From the cell containing the given text, extract its center point as [x, y] coordinate. 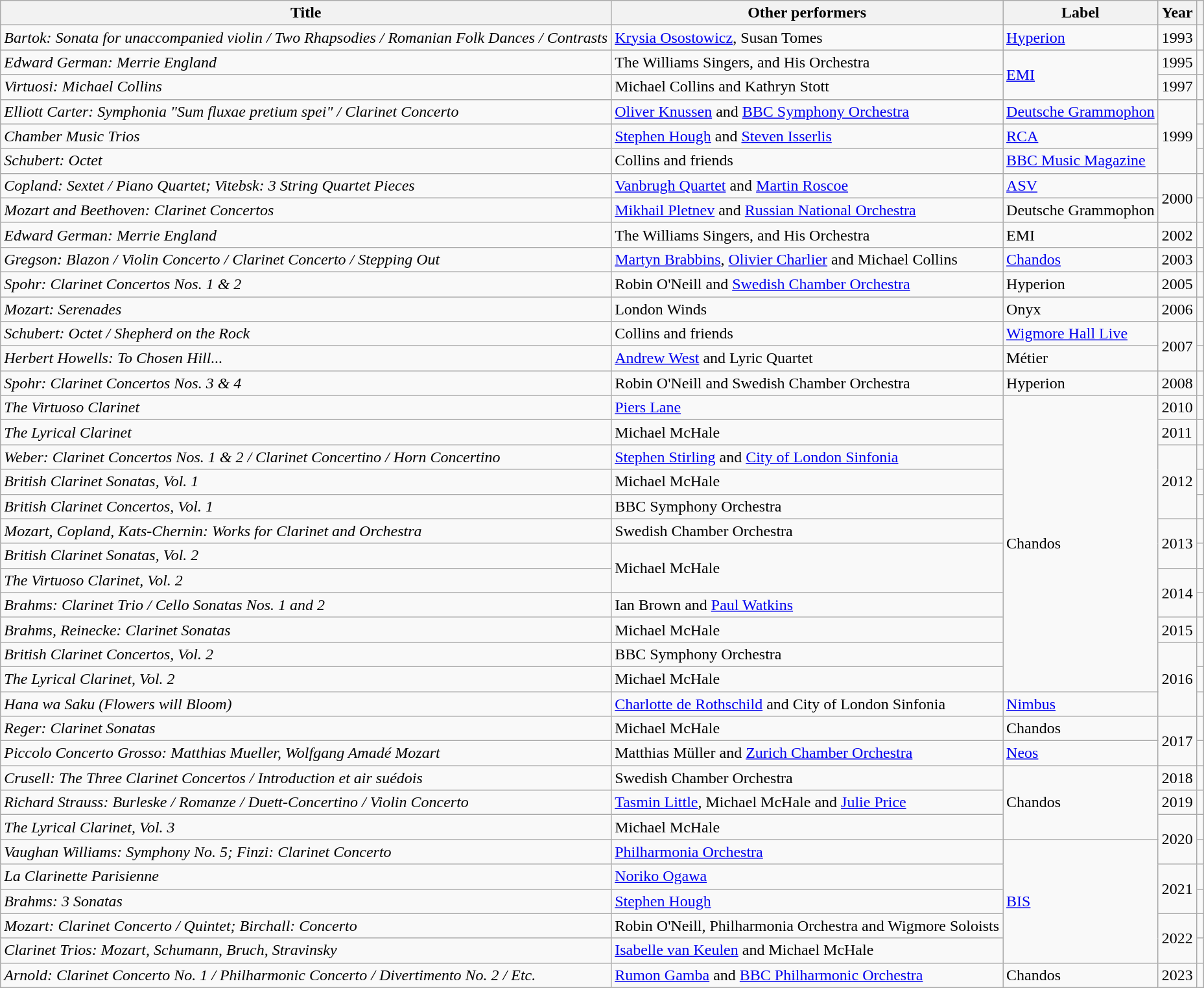
Label [1081, 13]
Philharmonia Orchestra [807, 852]
London Winds [807, 309]
The Lyrical Clarinet [306, 432]
Mozart: Serenades [306, 309]
Stephen Stirling and City of London Sinfonia [807, 457]
Matthias Müller and Zurich Chamber Orchestra [807, 753]
Oliver Knussen and BBC Symphony Orchestra [807, 112]
British Clarinet Concertos, Vol. 2 [306, 654]
ASV [1081, 185]
Vanbrugh Quartet and Martin Roscoe [807, 185]
Noriko Ogawa [807, 876]
Virtuosi: Michael Collins [306, 87]
1993 [1177, 38]
Ian Brown and Paul Watkins [807, 605]
British Clarinet Sonatas, Vol. 1 [306, 482]
Nimbus [1081, 703]
Weber: Clarinet Concertos Nos. 1 & 2 / Clarinet Concertino / Horn Concertino [306, 457]
Piers Lane [807, 408]
Richard Strauss: Burleske / Romanze / Duett-Concertino / Violin Concerto [306, 803]
Mozart, Copland, Kats-Chernin: Works for Clarinet and Orchestra [306, 531]
British Clarinet Sonatas, Vol. 2 [306, 556]
2010 [1177, 408]
2006 [1177, 309]
2008 [1177, 383]
Brahms: 3 Sonatas [306, 901]
Schubert: Octet / Shepherd on the Rock [306, 334]
Clarinet Trios: Mozart, Schumann, Bruch, Stravinsky [306, 950]
Schubert: Octet [306, 161]
Brahms, Reinecke: Clarinet Sonatas [306, 629]
2013 [1177, 543]
Reger: Clarinet Sonatas [306, 729]
2012 [1177, 482]
2002 [1177, 235]
The Lyrical Clarinet, Vol. 2 [306, 679]
Elliott Carter: Symphonia "Sum fluxae pretium spei" / Clarinet Concerto [306, 112]
Hana wa Saku (Flowers will Bloom) [306, 703]
Tasmin Little, Michael McHale and Julie Price [807, 803]
Mozart: Clarinet Concerto / Quintet; Birchall: Concerto [306, 926]
Rumon Gamba and BBC Philharmonic Orchestra [807, 975]
Stephen Hough [807, 901]
The Virtuoso Clarinet, Vol. 2 [306, 580]
Spohr: Clarinet Concertos Nos. 3 & 4 [306, 383]
2007 [1177, 346]
Crusell: The Three Clarinet Concertos / Introduction et air suédois [306, 778]
2014 [1177, 593]
Wigmore Hall Live [1081, 334]
2021 [1177, 889]
2000 [1177, 198]
2022 [1177, 938]
2023 [1177, 975]
BIS [1081, 901]
Piccolo Concerto Grosso: Matthias Mueller, Wolfgang Amadé Mozart [306, 753]
1995 [1177, 62]
Other performers [807, 13]
Chamber Music Trios [306, 136]
Stephen Hough and Steven Isserlis [807, 136]
2003 [1177, 259]
2020 [1177, 840]
BBC Music Magazine [1081, 161]
British Clarinet Concertos, Vol. 1 [306, 506]
2019 [1177, 803]
RCA [1081, 136]
Spohr: Clarinet Concertos Nos. 1 & 2 [306, 284]
1997 [1177, 87]
Year [1177, 13]
Copland: Sextet / Piano Quartet; Vitebsk: 3 String Quartet Pieces [306, 185]
Title [306, 13]
Vaughan Williams: Symphony No. 5; Finzi: Clarinet Concerto [306, 852]
2016 [1177, 679]
Onyx [1081, 309]
La Clarinette Parisienne [306, 876]
The Virtuoso Clarinet [306, 408]
The Lyrical Clarinet, Vol. 3 [306, 827]
Michael Collins and Kathryn Stott [807, 87]
Andrew West and Lyric Quartet [807, 359]
2011 [1177, 432]
Charlotte de Rothschild and City of London Sinfonia [807, 703]
Arnold: Clarinet Concerto No. 1 / Philharmonic Concerto / Divertimento No. 2 / Etc. [306, 975]
2005 [1177, 284]
Mozart and Beethoven: Clarinet Concertos [306, 210]
Herbert Howells: To Chosen Hill... [306, 359]
Martyn Brabbins, Olivier Charlier and Michael Collins [807, 259]
Brahms: Clarinet Trio / Cello Sonatas Nos. 1 and 2 [306, 605]
Neos [1081, 753]
1999 [1177, 136]
2018 [1177, 778]
Isabelle van Keulen and Michael McHale [807, 950]
Krysia Osostowicz, Susan Tomes [807, 38]
Bartok: Sonata for unaccompanied violin / Two Rhapsodies / Romanian Folk Dances / Contrasts [306, 38]
2015 [1177, 629]
Robin O'Neill, Philharmonia Orchestra and Wigmore Soloists [807, 926]
Métier [1081, 359]
2017 [1177, 741]
Gregson: Blazon / Violin Concerto / Clarinet Concerto / Stepping Out [306, 259]
Mikhail Pletnev and Russian National Orchestra [807, 210]
